Determine the (x, y) coordinate at the center of the cell enclosing the given text.  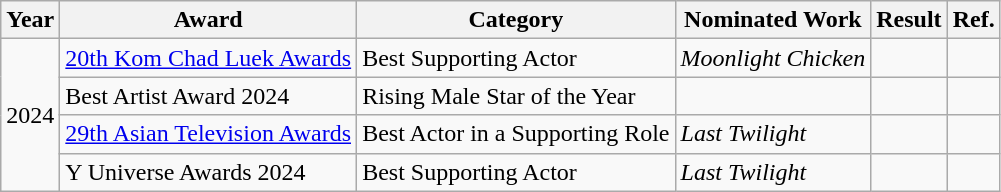
Best Artist Award 2024 (208, 96)
Y Universe Awards 2024 (208, 172)
Award (208, 20)
29th Asian Television Awards (208, 134)
Nominated Work (773, 20)
Category (516, 20)
20th Kom Chad Luek Awards (208, 58)
Result (909, 20)
Ref. (974, 20)
Rising Male Star of the Year (516, 96)
2024 (30, 115)
Moonlight Chicken (773, 58)
Best Actor in a Supporting Role (516, 134)
Year (30, 20)
